Return (X, Y) of the center of cell containing provided text 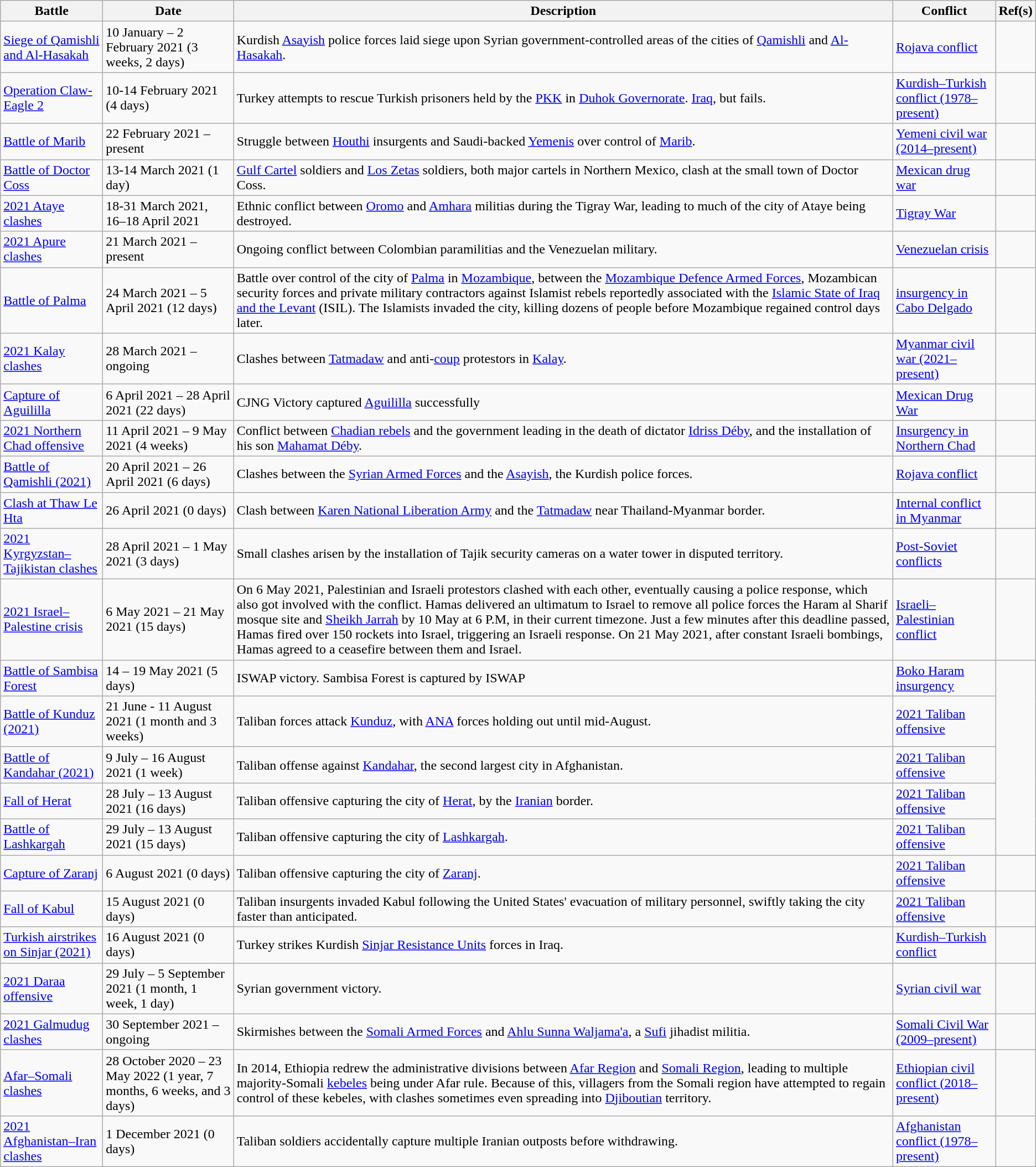
Clash between Karen National Liberation Army and the Tatmadaw near Thailand-Myanmar border. (563, 510)
21 June - 11 August 2021 (1 month and 3 weeks) (168, 722)
2021 Apure clashes (52, 249)
Afghanistan conflict (1978–present) (944, 1141)
Struggle between Houthi insurgents and Saudi-backed Yemenis over control of Marib. (563, 142)
Israeli–Palestinian conflict (944, 620)
Battle of Marib (52, 142)
Taliban offensive capturing the city of Lashkargah. (563, 837)
1 December 2021 (0 days) (168, 1141)
29 July – 13 August 2021 (15 days) (168, 837)
Kurdish–Turkish conflict (944, 945)
Afar–Somali clashes (52, 1082)
6 April 2021 – 28 April 2021 (22 days) (168, 402)
2021 Kyrgyzstan–Tajikistan clashes (52, 554)
2021 Afghanistan–Iran clashes (52, 1141)
Clashes between Tatmadaw and anti-coup protestors in Kalay. (563, 359)
Yemeni civil war (2014–present) (944, 142)
Operation Claw-Eagle 2 (52, 98)
Post-Soviet conflicts (944, 554)
18-31 March 2021, 16–18 April 2021 (168, 214)
20 April 2021 – 26 April 2021 (6 days) (168, 474)
2021 Kalay clashes (52, 359)
Ethnic conflict between Oromo and Amhara militias during the Tigray War, leading to much of the city of Ataye being destroyed. (563, 214)
2021 Galmudug clashes (52, 1031)
Syrian civil war (944, 988)
Kurdish Asayish police forces laid siege upon Syrian government-controlled areas of the cities of Qamishli and Al-Hasakah. (563, 47)
Syrian government victory. (563, 988)
Boko Haram insurgency (944, 678)
28 October 2020 – 23 May 2022 (1 year, 7 months, 6 weeks, and 3 days) (168, 1082)
Conflict between Chadian rebels and the government leading in the death of dictator Idriss Déby, and the installation of his son Mahamat Déby. (563, 438)
Battle of Kunduz (2021) (52, 722)
insurgency in Cabo Delgado (944, 300)
Clashes between the Syrian Armed Forces and the Asayish, the Kurdish police forces. (563, 474)
2021 Israel–Palestine crisis (52, 620)
Capture of Aguililla (52, 402)
Ethiopian civil conflict (2018–present) (944, 1082)
28 April 2021 – 1 May 2021 (3 days) (168, 554)
Turkish airstrikes on Sinjar (2021) (52, 945)
Taliban offensive capturing the city of Herat, by the Iranian border. (563, 801)
Taliban offensive capturing the city of Zaranj. (563, 873)
Battle of Lashkargah (52, 837)
Kurdish–Turkish conflict (1978–present) (944, 98)
29 July – 5 September 2021 (1 month, 1 week, 1 day) (168, 988)
15 August 2021 (0 days) (168, 909)
30 September 2021 – ongoing (168, 1031)
16 August 2021 (0 days) (168, 945)
Mexican Drug War (944, 402)
Internal conflict in Myanmar (944, 510)
CJNG Victory captured Aguililla successfully (563, 402)
Somali Civil War (2009–present) (944, 1031)
2021 Northern Chad offensive (52, 438)
28 March 2021 – ongoing (168, 359)
Taliban soldiers accidentally capture multiple Iranian outposts before withdrawing. (563, 1141)
Siege of Qamishli and Al-Hasakah (52, 47)
Fall of Herat (52, 801)
ISWAP victory. Sambisa Forest is captured by ISWAP (563, 678)
Taliban forces attack Kunduz, with ANA forces holding out until mid-August. (563, 722)
Battle of Sambisa Forest (52, 678)
Description (563, 11)
Mexican drug war (944, 177)
Turkey attempts to rescue Turkish prisoners held by the PKK in Duhok Governorate. Iraq, but fails. (563, 98)
14 – 19 May 2021 (5 days) (168, 678)
Ongoing conflict between Colombian paramilitias and the Venezuelan military. (563, 249)
Taliban insurgents invaded Kabul following the United States' evacuation of military personnel, swiftly taking the city faster than anticipated. (563, 909)
Myanmar civil war (2021–present) (944, 359)
Battle of Kandahar (2021) (52, 765)
Taliban offense against Kandahar, the second largest city in Afghanistan. (563, 765)
28 July – 13 August 2021 (16 days) (168, 801)
Clash at Thaw Le Hta (52, 510)
9 July – 16 August 2021 (1 week) (168, 765)
6 August 2021 (0 days) (168, 873)
Ref(s) (1016, 11)
Tigray War (944, 214)
Skirmishes between the Somali Armed Forces and Ahlu Sunna Waljama'a, a Sufi jihadist militia. (563, 1031)
2021 Daraa offensive (52, 988)
22 February 2021 – present (168, 142)
6 May 2021 – 21 May 2021 (15 days) (168, 620)
Small clashes arisen by the installation of Tajik security cameras on a water tower in disputed territory. (563, 554)
Conflict (944, 11)
21 March 2021 – present (168, 249)
Date (168, 11)
Gulf Cartel soldiers and Los Zetas soldiers, both major cartels in Northern Mexico, clash at the small town of Doctor Coss. (563, 177)
2021 Ataye clashes (52, 214)
11 April 2021 – 9 May 2021 (4 weeks) (168, 438)
Battle of Palma (52, 300)
Insurgency in Northern Chad (944, 438)
26 April 2021 (0 days) (168, 510)
13-14 March 2021 (1 day) (168, 177)
10 January – 2 February 2021 (3 weeks, 2 days) (168, 47)
10-14 February 2021 (4 days) (168, 98)
Venezuelan crisis (944, 249)
Battle of Qamishli (2021) (52, 474)
Battle (52, 11)
Fall of Kabul (52, 909)
24 March 2021 – 5 April 2021 (12 days) (168, 300)
Capture of Zaranj (52, 873)
Battle of Doctor Coss (52, 177)
Turkey strikes Kurdish Sinjar Resistance Units forces in Iraq. (563, 945)
